Provide the [X, Y] coordinate of the cell's center where the given text is located.  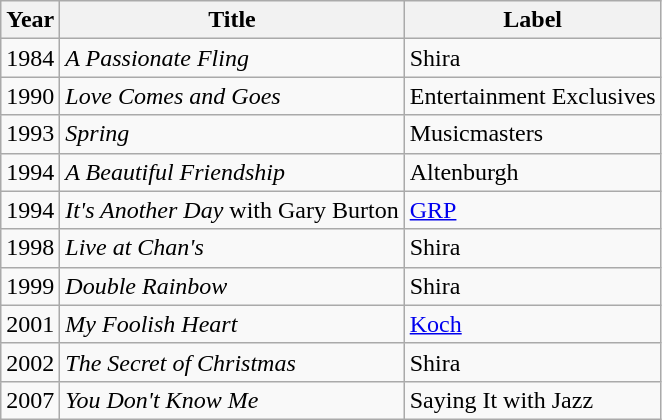
Saying It with Jazz [532, 400]
Altenburgh [532, 172]
Live at Chan's [232, 248]
The Secret of Christmas [232, 362]
1993 [30, 134]
Spring [232, 134]
You Don't Know Me [232, 400]
2002 [30, 362]
Label [532, 20]
Entertainment Exclusives [532, 96]
2007 [30, 400]
Year [30, 20]
Koch [532, 324]
1998 [30, 248]
Title [232, 20]
It's Another Day with Gary Burton [232, 210]
Love Comes and Goes [232, 96]
1999 [30, 286]
2001 [30, 324]
Musicmasters [532, 134]
1990 [30, 96]
1984 [30, 58]
My Foolish Heart [232, 324]
A Passionate Fling [232, 58]
A Beautiful Friendship [232, 172]
GRP [532, 210]
Double Rainbow [232, 286]
